Return the [x, y] coordinate for the center point of the cell that contains the specified text.  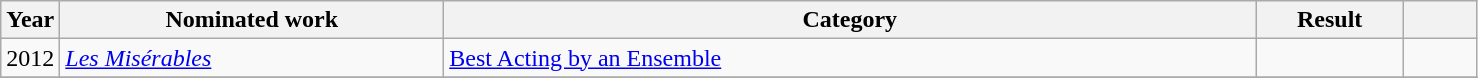
2012 [30, 58]
Best Acting by an Ensemble [850, 58]
Category [850, 20]
Year [30, 20]
Les Misérables [252, 58]
Result [1330, 20]
Nominated work [252, 20]
